Output the (x, y) coordinate of the center of the cell containing the given text.  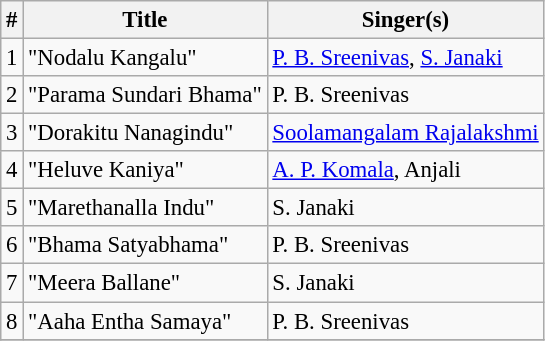
"Nodalu Kangalu" (145, 58)
"Heluve Kaniya" (145, 170)
5 (12, 208)
Title (145, 20)
A. P. Komala, Anjali (406, 170)
Soolamangalam Rajalakshmi (406, 133)
P. B. Sreenivas, S. Janaki (406, 58)
4 (12, 170)
# (12, 20)
"Dorakitu Nanagindu" (145, 133)
"Marethanalla Indu" (145, 208)
2 (12, 95)
"Bhama Satyabhama" (145, 245)
Singer(s) (406, 20)
"Meera Ballane" (145, 283)
3 (12, 133)
"Parama Sundari Bhama" (145, 95)
7 (12, 283)
8 (12, 321)
1 (12, 58)
6 (12, 245)
"Aaha Entha Samaya" (145, 321)
